Identify which cell holds the provided text, then report its [X, Y] central coordinate. 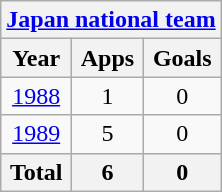
Apps [108, 58]
Year [36, 58]
5 [108, 134]
Total [36, 172]
6 [108, 172]
1 [108, 96]
Goals [182, 58]
1988 [36, 96]
Japan national team [111, 20]
1989 [36, 134]
